Scan for the cell matching the given text and deliver its [x, y] coordinate at center. 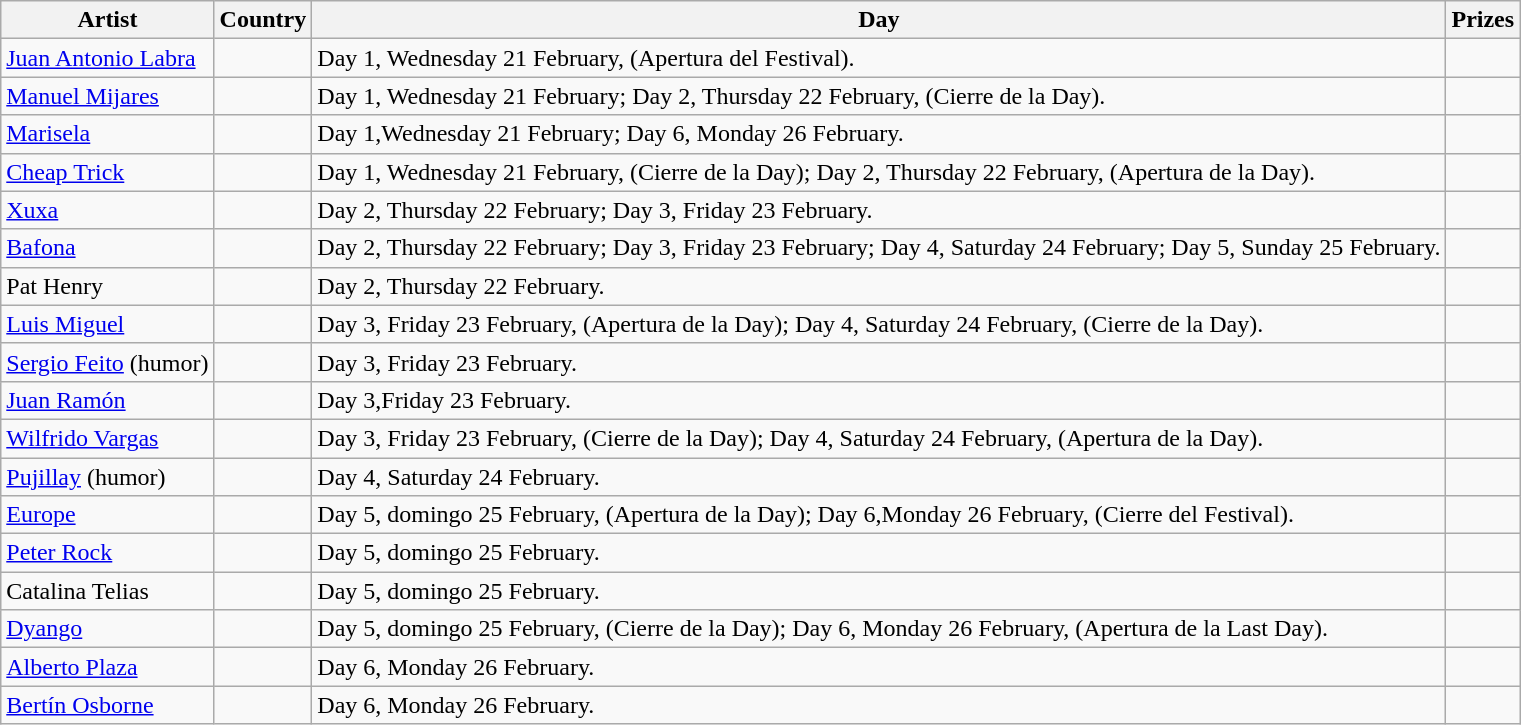
Day 5, domingo 25 February, (Apertura de la Day); Day 6,Monday 26 February, (Cierre del Festival). [879, 515]
Juan Antonio Labra [108, 58]
Bertín Osborne [108, 705]
Day [879, 20]
Day 1, Wednesday 21 February; Day 2, Thursday 22 February, (Cierre de la Day). [879, 96]
Day 1,Wednesday 21 February; Day 6, Monday 26 February. [879, 134]
Dyango [108, 629]
Artist [108, 20]
Day 3, Friday 23 February, (Cierre de la Day); Day 4, Saturday 24 February, (Apertura de la Day). [879, 438]
Day 2, Thursday 22 February; Day 3, Friday 23 February. [879, 210]
Day 3,Friday 23 February. [879, 400]
Prizes [1483, 20]
Xuxa [108, 210]
Day 1, Wednesday 21 February, (Apertura del Festival). [879, 58]
Day 4, Saturday 24 February. [879, 477]
Sergio Feito (humor) [108, 362]
Juan Ramón [108, 400]
Day 3, Friday 23 February, (Apertura de la Day); Day 4, Saturday 24 February, (Cierre de la Day). [879, 324]
Marisela [108, 134]
Manuel Mijares [108, 96]
Day 3, Friday 23 February. [879, 362]
Day 5, domingo 25 February, (Cierre de la Day); Day 6, Monday 26 February, (Apertura de la Last Day). [879, 629]
Peter Rock [108, 553]
Pujillay (humor) [108, 477]
Day 2, Thursday 22 February. [879, 286]
Luis Miguel [108, 324]
Country [263, 20]
Wilfrido Vargas [108, 438]
Cheap Trick [108, 172]
Catalina Telias [108, 591]
Alberto Plaza [108, 667]
Day 2, Thursday 22 February; Day 3, Friday 23 February; Day 4, Saturday 24 February; Day 5, Sunday 25 February. [879, 248]
Pat Henry [108, 286]
Bafona [108, 248]
Day 1, Wednesday 21 February, (Cierre de la Day); Day 2, Thursday 22 February, (Apertura de la Day). [879, 172]
Europe [108, 515]
